Return (x, y) of the center of cell containing provided text 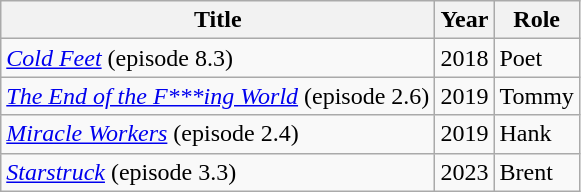
Title (218, 20)
The End of the F***ing World (episode 2.6) (218, 96)
Miracle Workers (episode 2.4) (218, 134)
Brent (536, 172)
Cold Feet (episode 8.3) (218, 58)
2018 (464, 58)
Tommy (536, 96)
2023 (464, 172)
Role (536, 20)
Hank (536, 134)
Starstruck (episode 3.3) (218, 172)
Year (464, 20)
Poet (536, 58)
